Provide the (x, y) coordinate of the cell's center where the given text is located.  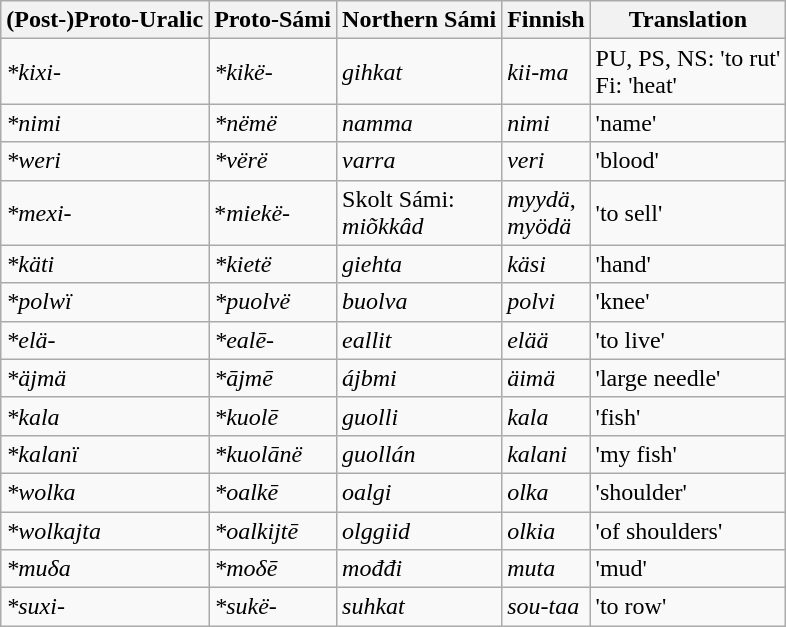
*mexi- (105, 212)
*polwï (105, 302)
'hand' (688, 264)
Skolt Sámi:miõkkâd (420, 212)
guolli (420, 416)
elää (546, 340)
*suxi- (105, 607)
*oalkē (273, 492)
'name' (688, 123)
*oalkijtē (273, 531)
*sukë- (273, 607)
*äjmä (105, 378)
Translation (688, 20)
PU, PS, NS: 'to rut'Fi: 'heat' (688, 72)
kala (546, 416)
muta (546, 569)
Northern Sámi (420, 20)
olka (546, 492)
*kuolē (273, 416)
*kietë (273, 264)
sou-taa (546, 607)
'to row' (688, 607)
mođđi (420, 569)
*puolvë (273, 302)
'my fish' (688, 454)
*nimi (105, 123)
(Post-)Proto-Uralic (105, 20)
*wolkajta (105, 531)
*wolka (105, 492)
'of shoulders' (688, 531)
'fish' (688, 416)
olggiid (420, 531)
*miekë- (273, 212)
*kalanï (105, 454)
*weri (105, 161)
'to sell' (688, 212)
suhkat (420, 607)
'blood' (688, 161)
*kikë- (273, 72)
*elä- (105, 340)
myydä,myödä (546, 212)
*vërë (273, 161)
varra (420, 161)
*käti (105, 264)
*ājmē (273, 378)
'shoulder' (688, 492)
nimi (546, 123)
Finnish (546, 20)
*kuolānë (273, 454)
'to live' (688, 340)
'knee' (688, 302)
giehta (420, 264)
namma (420, 123)
Proto-Sámi (273, 20)
*kixi- (105, 72)
kii-ma (546, 72)
ájbmi (420, 378)
käsi (546, 264)
*nëmë (273, 123)
polvi (546, 302)
'large needle' (688, 378)
guollán (420, 454)
oalgi (420, 492)
kalani (546, 454)
buolva (420, 302)
*ealē- (273, 340)
*muδa (105, 569)
*kala (105, 416)
eallit (420, 340)
äimä (546, 378)
*moδē (273, 569)
gihkat (420, 72)
veri (546, 161)
'mud' (688, 569)
olkia (546, 531)
